Identify which cell holds the provided text, then report its (X, Y) central coordinate. 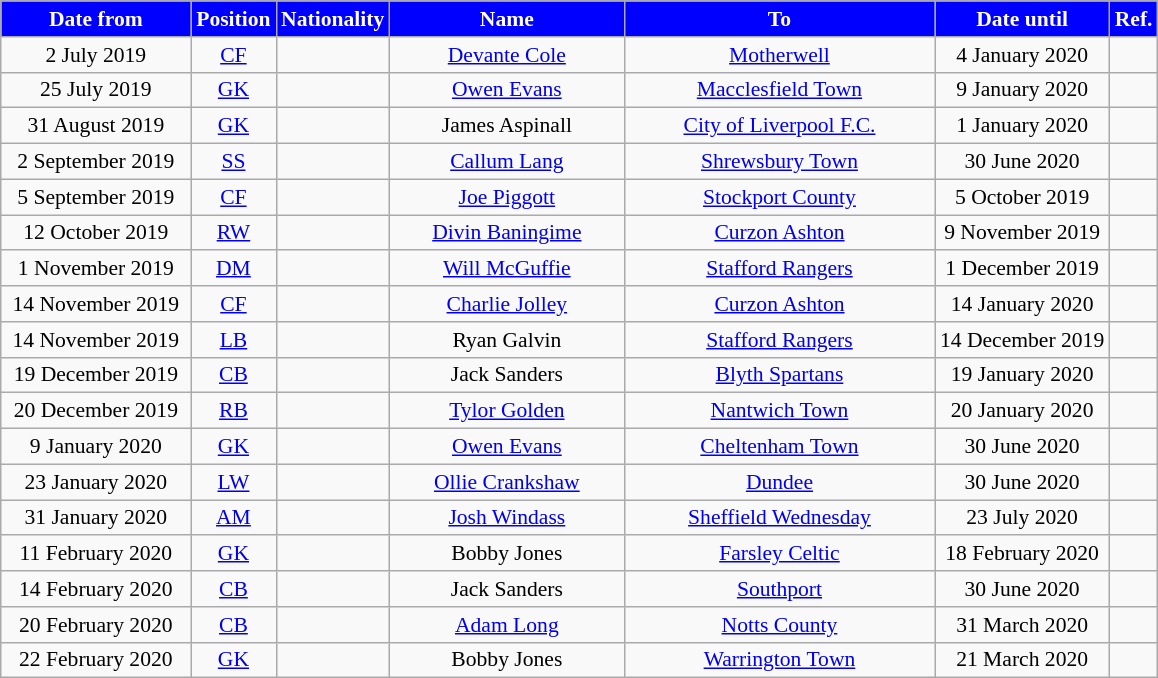
20 January 2020 (1022, 411)
Nantwich Town (779, 411)
Southport (779, 589)
DM (234, 269)
Cheltenham Town (779, 447)
Ref. (1134, 19)
14 February 2020 (96, 589)
2 September 2019 (96, 162)
Sheffield Wednesday (779, 518)
Josh Windass (506, 518)
23 January 2020 (96, 482)
Macclesfield Town (779, 90)
Name (506, 19)
James Aspinall (506, 126)
To (779, 19)
Position (234, 19)
25 July 2019 (96, 90)
City of Liverpool F.C. (779, 126)
Joe Piggott (506, 197)
Stockport County (779, 197)
RW (234, 233)
2 July 2019 (96, 55)
5 September 2019 (96, 197)
Motherwell (779, 55)
Ryan Galvin (506, 340)
14 January 2020 (1022, 304)
LW (234, 482)
19 January 2020 (1022, 375)
31 August 2019 (96, 126)
20 February 2020 (96, 625)
12 October 2019 (96, 233)
Charlie Jolley (506, 304)
Nationality (332, 19)
AM (234, 518)
Callum Lang (506, 162)
Farsley Celtic (779, 554)
20 December 2019 (96, 411)
Tylor Golden (506, 411)
LB (234, 340)
Blyth Spartans (779, 375)
RB (234, 411)
1 January 2020 (1022, 126)
SS (234, 162)
31 March 2020 (1022, 625)
22 February 2020 (96, 660)
Ollie Crankshaw (506, 482)
Shrewsbury Town (779, 162)
1 November 2019 (96, 269)
23 July 2020 (1022, 518)
Date until (1022, 19)
21 March 2020 (1022, 660)
4 January 2020 (1022, 55)
Divin Baningime (506, 233)
31 January 2020 (96, 518)
5 October 2019 (1022, 197)
Adam Long (506, 625)
18 February 2020 (1022, 554)
9 November 2019 (1022, 233)
Notts County (779, 625)
Devante Cole (506, 55)
19 December 2019 (96, 375)
Warrington Town (779, 660)
14 December 2019 (1022, 340)
Dundee (779, 482)
11 February 2020 (96, 554)
1 December 2019 (1022, 269)
Date from (96, 19)
Will McGuffie (506, 269)
